Capture the cell that displays the provided text and extract its [X, Y] central coordinate. 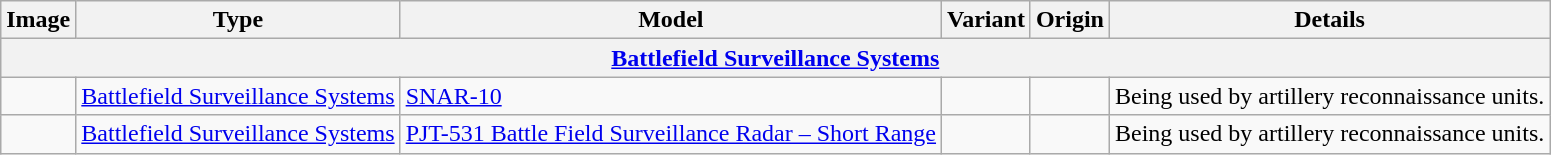
Origin [1070, 20]
SNAR-10 [670, 96]
PJT-531 Battle Field Surveillance Radar – Short Range [670, 134]
Variant [986, 20]
Model [670, 20]
Image [38, 20]
Details [1329, 20]
Type [238, 20]
